Find where the given text appears and provide that cell's center as (X, Y) coordinate. 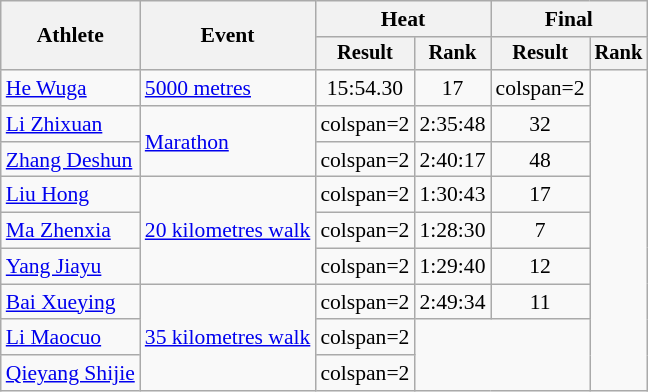
7 (540, 231)
Liu Hong (70, 195)
1:30:43 (452, 195)
Event (228, 36)
32 (540, 124)
20 kilometres walk (228, 230)
Yang Jiayu (70, 267)
Marathon (228, 142)
He Wuga (70, 88)
Ma Zhenxia (70, 231)
Athlete (70, 36)
2:40:17 (452, 160)
1:29:40 (452, 267)
Final (570, 19)
Li Maocuo (70, 338)
1:28:30 (452, 231)
Li Zhixuan (70, 124)
11 (540, 302)
2:35:48 (452, 124)
Zhang Deshun (70, 160)
15:54.30 (364, 88)
2:49:34 (452, 302)
Bai Xueying (70, 302)
Heat (402, 19)
Qieyang Shijie (70, 373)
12 (540, 267)
48 (540, 160)
35 kilometres walk (228, 338)
5000 metres (228, 88)
